Determine the (x, y) coordinate at the center of the cell enclosing the given text.  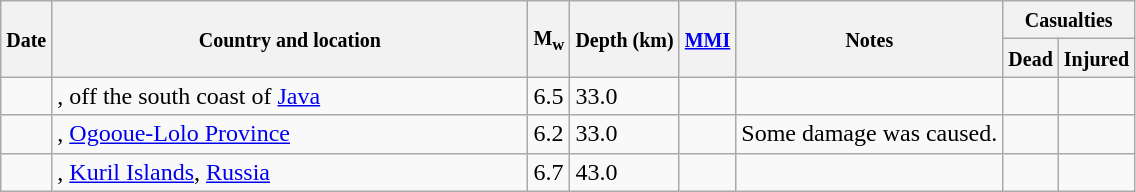
Notes (870, 39)
Date (26, 39)
Depth (km) (624, 39)
Some damage was caused. (870, 134)
, off the south coast of Java (290, 96)
, Ogooue-Lolo Province (290, 134)
6.7 (549, 172)
6.5 (549, 96)
MMI (708, 39)
6.2 (549, 134)
Casualties (1069, 20)
Mw (549, 39)
Country and location (290, 39)
Injured (1096, 58)
, Kuril Islands, Russia (290, 172)
Dead (1031, 58)
43.0 (624, 172)
